Extract the [X, Y] coordinate from the center of the cell holding the provided text.  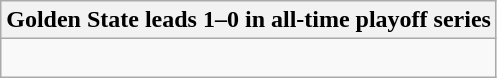
Golden State leads 1–0 in all-time playoff series [249, 20]
